Capture the cell that displays the provided text and extract its (x, y) central coordinate. 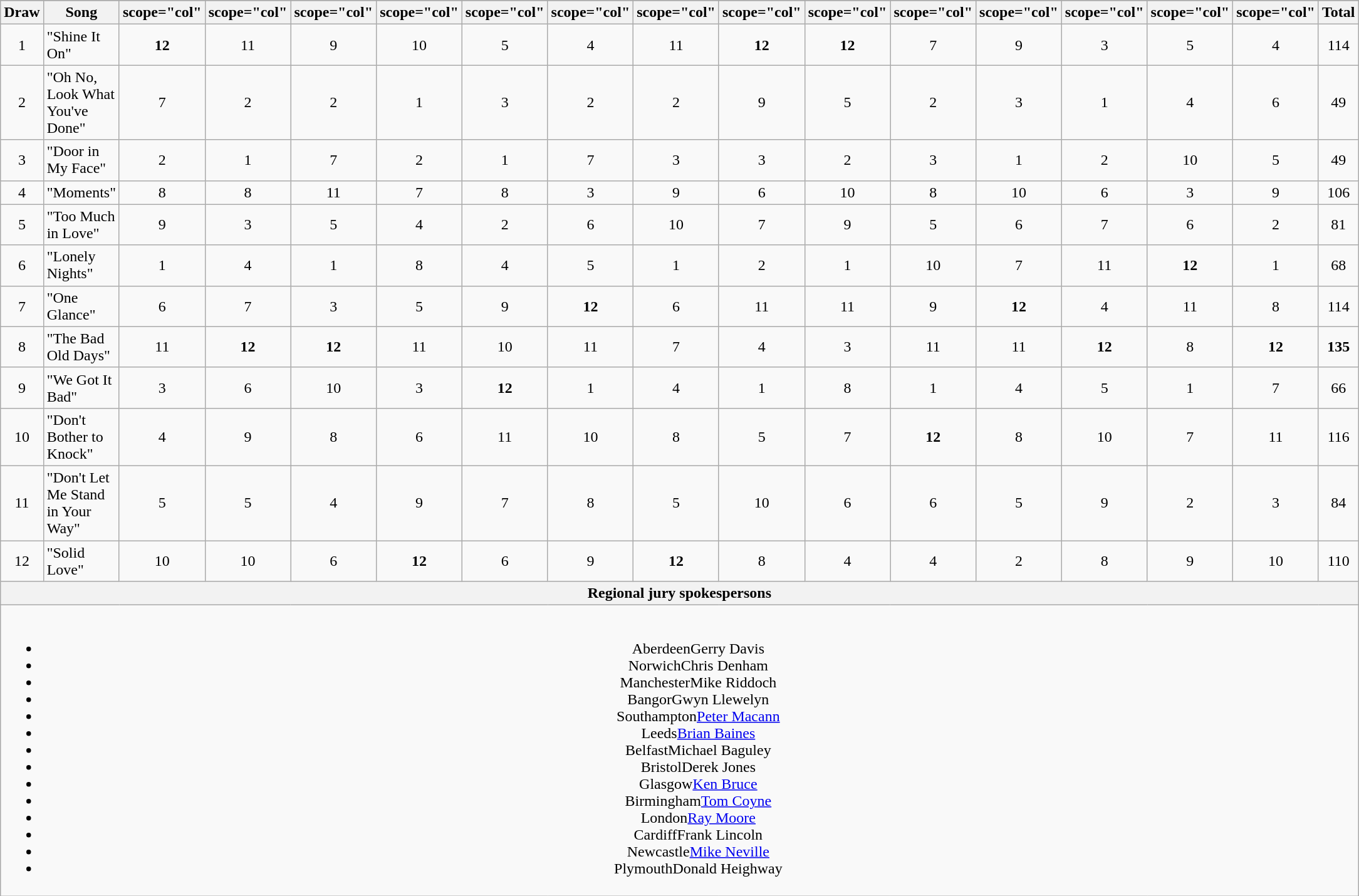
"Don't Let Me Stand in Your Way" (81, 503)
84 (1338, 503)
"The Bad Old Days" (81, 347)
"Solid Love" (81, 560)
Draw (22, 13)
"Door in My Face" (81, 160)
Total (1338, 13)
"Oh No, Look What You've Done" (81, 103)
"Don't Bother to Knock" (81, 437)
"Lonely Nights" (81, 266)
110 (1338, 560)
66 (1338, 387)
"Moments" (81, 192)
68 (1338, 266)
"Shine It On" (81, 45)
Regional jury spokespersons (679, 593)
"One Glance" (81, 306)
135 (1338, 347)
Song (81, 13)
106 (1338, 192)
81 (1338, 224)
"Too Much in Love" (81, 224)
116 (1338, 437)
"We Got It Bad" (81, 387)
